From the cell containing the given text, extract its center point as (x, y) coordinate. 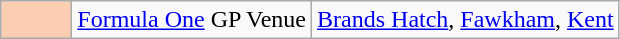
Formula One GP Venue (192, 20)
Brands Hatch, Fawkham, Kent (466, 20)
